Identify which cell holds the provided text, then report its (x, y) central coordinate. 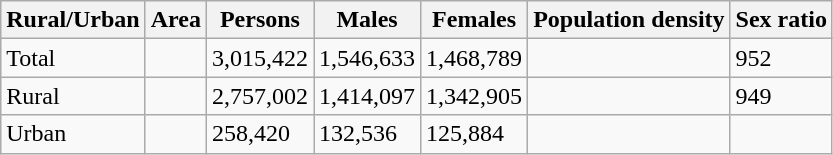
132,536 (368, 134)
125,884 (474, 134)
258,420 (260, 134)
Total (73, 58)
3,015,422 (260, 58)
Area (176, 20)
1,414,097 (368, 96)
Persons (260, 20)
Urban (73, 134)
Males (368, 20)
949 (781, 96)
2,757,002 (260, 96)
Sex ratio (781, 20)
Rural/Urban (73, 20)
1,468,789 (474, 58)
1,546,633 (368, 58)
Rural (73, 96)
1,342,905 (474, 96)
Females (474, 20)
Population density (629, 20)
952 (781, 58)
